Return [x, y] of the center of cell containing provided text 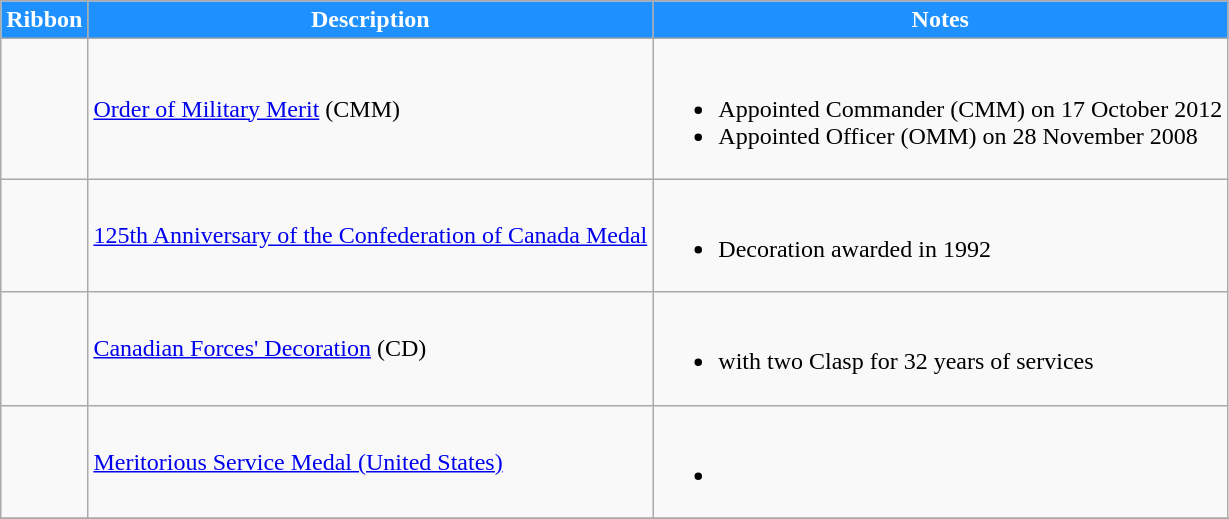
Canadian Forces' Decoration (CD) [370, 348]
Description [370, 20]
Decoration awarded in 1992 [940, 236]
125th Anniversary of the Confederation of Canada Medal [370, 236]
Ribbon [44, 20]
Meritorious Service Medal (United States) [370, 462]
with two Clasp for 32 years of services [940, 348]
Notes [940, 20]
Appointed Commander (CMM) on 17 October 2012Appointed Officer (OMM) on 28 November 2008 [940, 109]
Order of Military Merit (CMM) [370, 109]
